Find where the given text appears and provide that cell's center as [X, Y] coordinate. 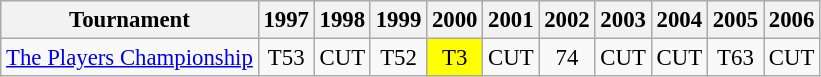
The Players Championship [130, 58]
T52 [398, 58]
2006 [792, 20]
T3 [455, 58]
2004 [679, 20]
1997 [286, 20]
74 [567, 58]
2000 [455, 20]
1998 [342, 20]
2003 [623, 20]
T63 [735, 58]
Tournament [130, 20]
2001 [511, 20]
1999 [398, 20]
T53 [286, 58]
2002 [567, 20]
2005 [735, 20]
